Scan for the cell matching the given text and deliver its (x, y) coordinate at center. 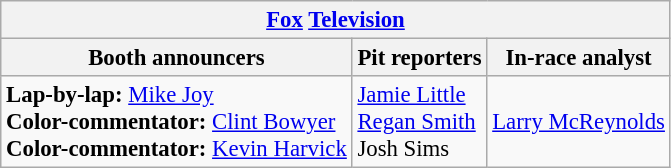
Fox Television (336, 20)
Booth announcers (176, 58)
Pit reporters (420, 58)
Larry McReynolds (578, 122)
Jamie LittleRegan SmithJosh Sims (420, 122)
In-race analyst (578, 58)
Lap-by-lap: Mike JoyColor-commentator: Clint BowyerColor-commentator: Kevin Harvick (176, 122)
